Determine the (X, Y) coordinate at the center of the cell enclosing the given text.  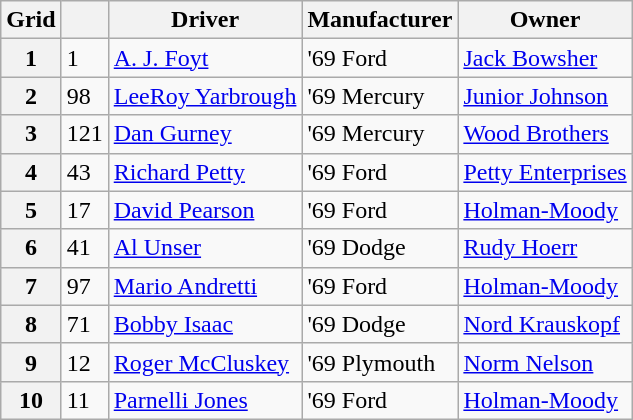
7 (31, 286)
2 (31, 96)
Rudy Hoerr (545, 248)
Junior Johnson (545, 96)
98 (84, 96)
David Pearson (205, 210)
Manufacturer (380, 20)
71 (84, 324)
9 (31, 362)
4 (31, 172)
10 (31, 400)
Jack Bowsher (545, 58)
Mario Andretti (205, 286)
6 (31, 248)
Petty Enterprises (545, 172)
Nord Krauskopf (545, 324)
5 (31, 210)
Parnelli Jones (205, 400)
Dan Gurney (205, 134)
A. J. Foyt (205, 58)
121 (84, 134)
LeeRoy Yarbrough (205, 96)
97 (84, 286)
Wood Brothers (545, 134)
11 (84, 400)
3 (31, 134)
Bobby Isaac (205, 324)
'69 Plymouth (380, 362)
8 (31, 324)
12 (84, 362)
Norm Nelson (545, 362)
Owner (545, 20)
Driver (205, 20)
Al Unser (205, 248)
Grid (31, 20)
43 (84, 172)
41 (84, 248)
Richard Petty (205, 172)
17 (84, 210)
Roger McCluskey (205, 362)
